From the cell containing the given text, extract its center point as [x, y] coordinate. 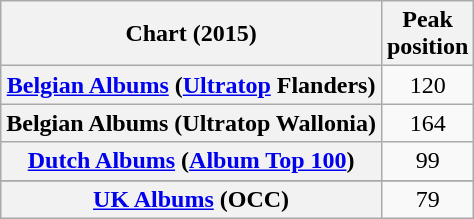
99 [427, 161]
Belgian Albums (Ultratop Flanders) [192, 85]
164 [427, 123]
Dutch Albums (Album Top 100) [192, 161]
79 [427, 199]
Peakposition [427, 34]
120 [427, 85]
Belgian Albums (Ultratop Wallonia) [192, 123]
UK Albums (OCC) [192, 199]
Chart (2015) [192, 34]
